Locate the cell with the specified text and output its [x, y] center coordinate. 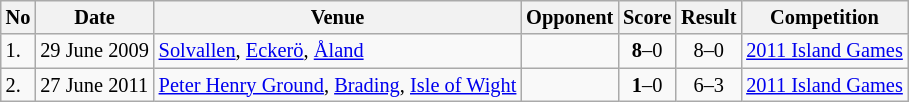
Solvallen, Eckerö, Åland [338, 51]
Date [94, 17]
2. [18, 85]
6–3 [708, 85]
Competition [824, 17]
Opponent [570, 17]
Score [647, 17]
1–0 [647, 85]
No [18, 17]
Venue [338, 17]
Peter Henry Ground, Brading, Isle of Wight [338, 85]
27 June 2011 [94, 85]
1. [18, 51]
Result [708, 17]
29 June 2009 [94, 51]
